Identify which cell holds the provided text, then report its [x, y] central coordinate. 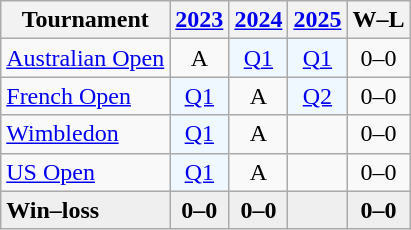
Wimbledon [86, 134]
2023 [200, 20]
Tournament [86, 20]
2024 [258, 20]
Win–loss [86, 210]
Australian Open [86, 58]
Q2 [318, 96]
US Open [86, 172]
W–L [378, 20]
2025 [318, 20]
French Open [86, 96]
